Capture the cell that displays the provided text and extract its [X, Y] central coordinate. 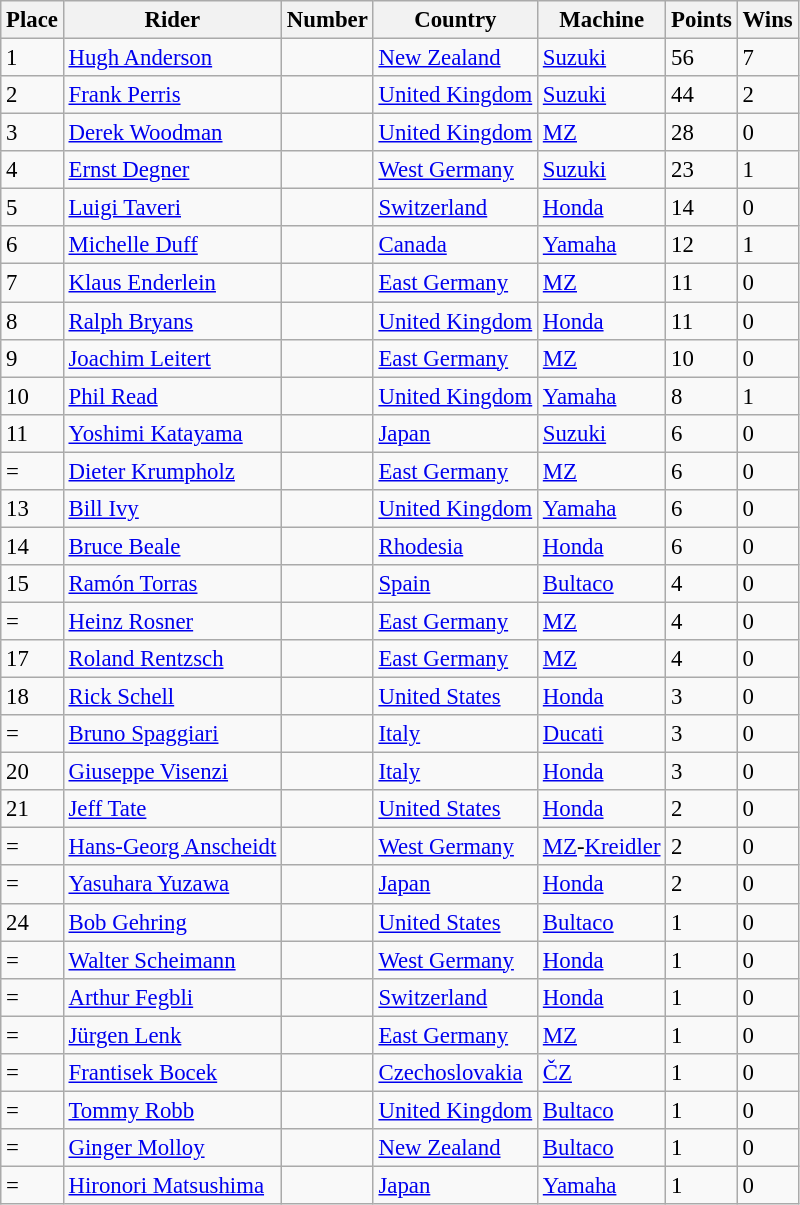
Rick Schell [172, 697]
Wins [768, 20]
Jürgen Lenk [172, 1035]
44 [702, 95]
Rhodesia [455, 546]
56 [702, 58]
Michelle Duff [172, 245]
Machine [602, 20]
Joachim Leitert [172, 358]
Frank Perris [172, 95]
12 [702, 245]
Bruno Spaggiari [172, 734]
Roland Rentzsch [172, 659]
5 [32, 208]
Ducati [602, 734]
MZ-Kreidler [602, 847]
21 [32, 809]
Hugh Anderson [172, 58]
Bruce Beale [172, 546]
Yasuhara Yuzawa [172, 885]
Hans-Georg Anscheidt [172, 847]
Jeff Tate [172, 809]
Giuseppe Visenzi [172, 772]
Derek Woodman [172, 133]
Yoshimi Katayama [172, 433]
Bill Ivy [172, 509]
18 [32, 697]
Dieter Krumpholz [172, 471]
Points [702, 20]
Tommy Robb [172, 1110]
Number [328, 20]
Hironori Matsushima [172, 1185]
Spain [455, 584]
Ginger Molloy [172, 1148]
Ralph Bryans [172, 321]
Rider [172, 20]
15 [32, 584]
Czechoslovakia [455, 1073]
20 [32, 772]
Frantisek Bocek [172, 1073]
Ernst Degner [172, 170]
28 [702, 133]
Ramón Torras [172, 584]
17 [32, 659]
Canada [455, 245]
ČZ [602, 1073]
Arthur Fegbli [172, 997]
23 [702, 170]
Klaus Enderlein [172, 283]
9 [32, 358]
Walter Scheimann [172, 960]
Phil Read [172, 396]
Luigi Taveri [172, 208]
13 [32, 509]
Place [32, 20]
24 [32, 922]
Country [455, 20]
Heinz Rosner [172, 621]
Bob Gehring [172, 922]
